For the text-containing cell, return its midpoint in [X, Y] coordinate format. 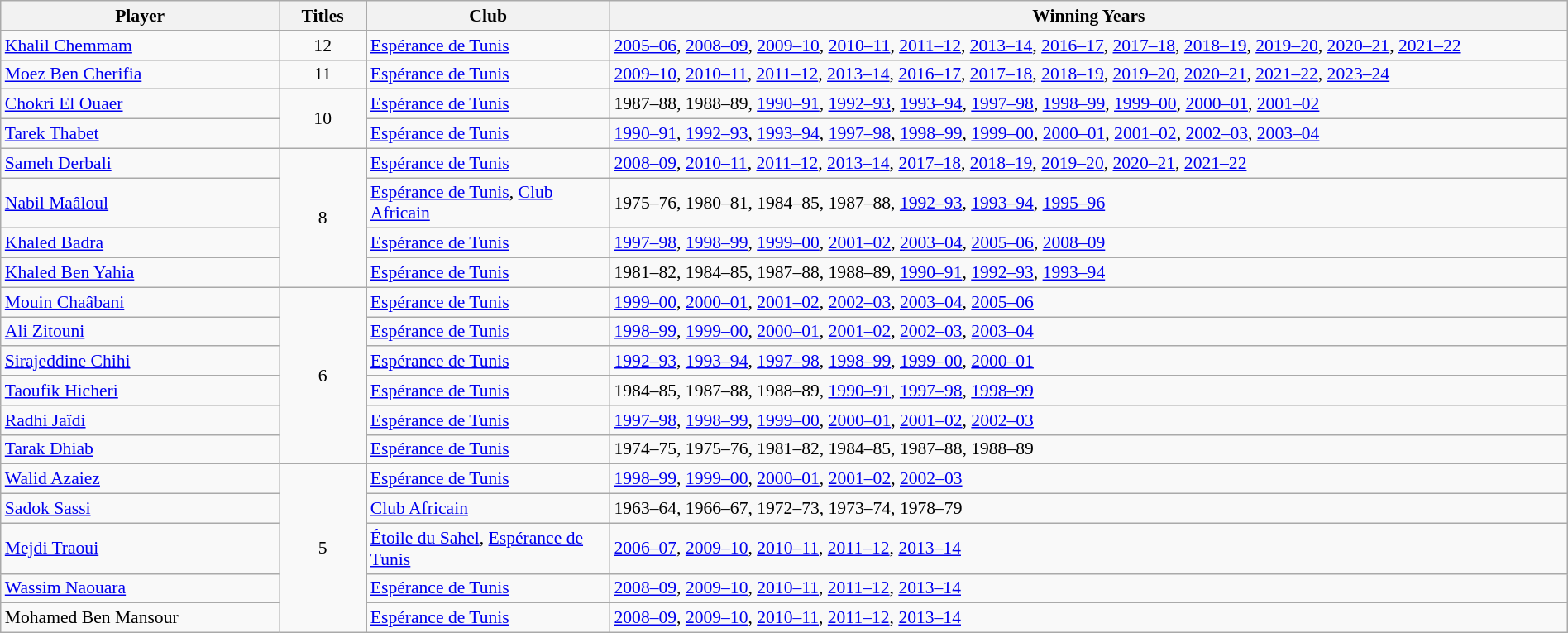
Ali Zitouni [141, 332]
Étoile du Sahel, Espérance de Tunis [488, 548]
Wassim Naouara [141, 588]
Mouin Chaâbani [141, 302]
1975–76, 1980–81, 1984–85, 1987–88, 1992–93, 1993–94, 1995–96 [1088, 204]
Chokri El Ouaer [141, 104]
Sameh Derbali [141, 163]
1984–85, 1987–88, 1988–89, 1990–91, 1997–98, 1998–99 [1088, 391]
Winning Years [1088, 16]
Mohamed Ben Mansour [141, 618]
Espérance de Tunis, Club Africain [488, 204]
Mejdi Traoui [141, 548]
Walid Azaiez [141, 479]
Taoufik Hicheri [141, 391]
Player [141, 16]
6 [323, 376]
1999–00, 2000–01, 2001–02, 2002–03, 2003–04, 2005–06 [1088, 302]
1990–91, 1992–93, 1993–94, 1997–98, 1998–99, 1999–00, 2000–01, 2001–02, 2002–03, 2003–04 [1088, 134]
8 [323, 218]
1963–64, 1966–67, 1972–73, 1973–74, 1978–79 [1088, 509]
1981–82, 1984–85, 1987–88, 1988–89, 1990–91, 1992–93, 1993–94 [1088, 273]
1997–98, 1998–99, 1999–00, 2000–01, 2001–02, 2002–03 [1088, 420]
Khaled Ben Yahia [141, 273]
Khaled Badra [141, 243]
2009–10, 2010–11, 2011–12, 2013–14, 2016–17, 2017–18, 2018–19, 2019–20, 2020–21, 2021–22, 2023–24 [1088, 74]
2006–07, 2009–10, 2010–11, 2011–12, 2013–14 [1088, 548]
12 [323, 46]
1998–99, 1999–00, 2000–01, 2001–02, 2002–03 [1088, 479]
1997–98, 1998–99, 1999–00, 2001–02, 2003–04, 2005–06, 2008–09 [1088, 243]
1974–75, 1975–76, 1981–82, 1984–85, 1987–88, 1988–89 [1088, 449]
2005–06, 2008–09, 2009–10, 2010–11, 2011–12, 2013–14, 2016–17, 2017–18, 2018–19, 2019–20, 2020–21, 2021–22 [1088, 46]
1987–88, 1988–89, 1990–91, 1992–93, 1993–94, 1997–98, 1998–99, 1999–00, 2000–01, 2001–02 [1088, 104]
Sirajeddine Chihi [141, 362]
10 [323, 119]
Moez Ben Cherifia [141, 74]
Khalil Chemmam [141, 46]
Club Africain [488, 509]
2008–09, 2010–11, 2011–12, 2013–14, 2017–18, 2018–19, 2019–20, 2020–21, 2021–22 [1088, 163]
Titles [323, 16]
1998–99, 1999–00, 2000–01, 2001–02, 2002–03, 2003–04 [1088, 332]
1992–93, 1993–94, 1997–98, 1998–99, 1999–00, 2000–01 [1088, 362]
5 [323, 549]
11 [323, 74]
Sadok Sassi [141, 509]
Nabil Maâloul [141, 204]
Tarak Dhiab [141, 449]
Club [488, 16]
Tarek Thabet [141, 134]
Radhi Jaïdi [141, 420]
